Provide the (x, y) coordinate of the cell's center where the given text is located.  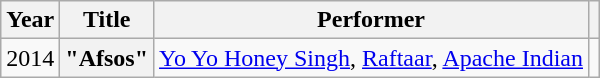
Yo Yo Honey Singh, Raftaar, Apache Indian (372, 58)
Title (107, 20)
2014 (30, 58)
Performer (372, 20)
"Afsos" (107, 58)
Year (30, 20)
